Pinpoint the cell where the given text exists, returning its (x, y) midpoint coordinate. 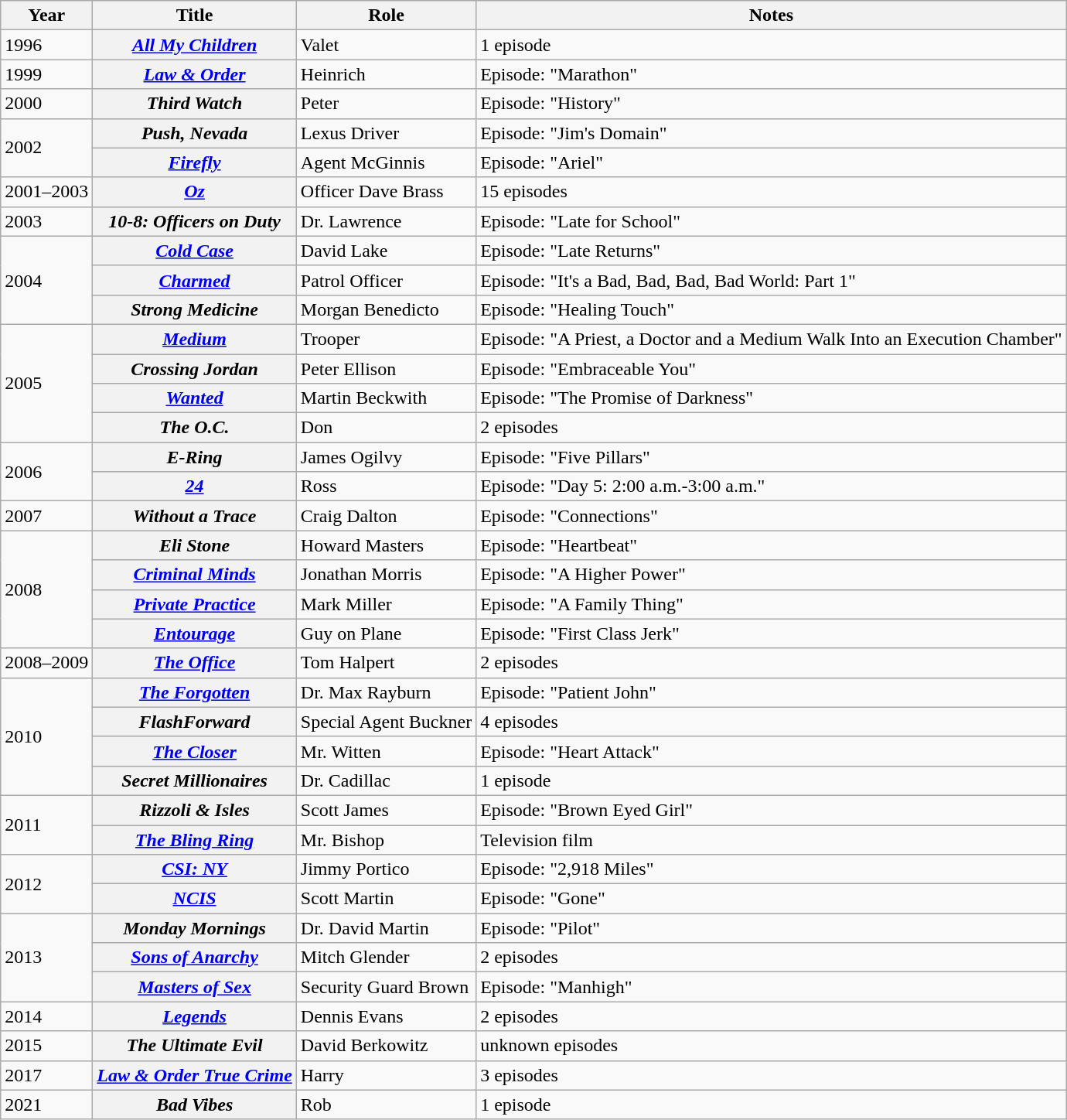
David Berkowitz (386, 1046)
Episode: "2,918 Miles" (772, 869)
Masters of Sex (195, 987)
Don (386, 428)
Scott James (386, 810)
2015 (46, 1046)
Episode: "Late Returns" (772, 251)
The Bling Ring (195, 839)
Episode: "Manhigh" (772, 987)
Mr. Bishop (386, 839)
Notes (772, 15)
The Closer (195, 751)
Episode: "It's a Bad, Bad, Bad, Bad World: Part 1" (772, 280)
Ross (386, 487)
10-8: Officers on Duty (195, 221)
Guy on Plane (386, 633)
The Ultimate Evil (195, 1046)
Episode: "Day 5: 2:00 a.m.-3:00 a.m." (772, 487)
The Office (195, 663)
E-Ring (195, 457)
Entourage (195, 633)
Morgan Benedicto (386, 309)
Episode: "Gone" (772, 899)
FlashForward (195, 722)
Law & Order True Crime (195, 1075)
1996 (46, 45)
Dr. David Martin (386, 928)
Special Agent Buckner (386, 722)
Episode: "A Family Thing" (772, 604)
2008–2009 (46, 663)
Episode: "History" (772, 104)
Dr. Lawrence (386, 221)
Lexus Driver (386, 133)
Cold Case (195, 251)
Dr. Cadillac (386, 780)
24 (195, 487)
Security Guard Brown (386, 987)
2021 (46, 1105)
Peter (386, 104)
Eli Stone (195, 545)
The Forgotten (195, 692)
Firefly (195, 162)
Officer Dave Brass (386, 192)
2017 (46, 1075)
Television film (772, 839)
3 episodes (772, 1075)
Episode: "Patient John" (772, 692)
Rob (386, 1105)
Without a Trace (195, 516)
unknown episodes (772, 1046)
All My Children (195, 45)
Howard Masters (386, 545)
2011 (46, 825)
2003 (46, 221)
2007 (46, 516)
Harry (386, 1075)
NCIS (195, 899)
Episode: "Marathon" (772, 74)
2004 (46, 280)
CSI: NY (195, 869)
Criminal Minds (195, 575)
Episode: "Pilot" (772, 928)
15 episodes (772, 192)
Jimmy Portico (386, 869)
Strong Medicine (195, 309)
Dennis Evans (386, 1016)
Episode: "Late for School" (772, 221)
Monday Mornings (195, 928)
2002 (46, 148)
2006 (46, 472)
4 episodes (772, 722)
1999 (46, 74)
Mitch Glender (386, 958)
2001–2003 (46, 192)
2005 (46, 383)
Patrol Officer (386, 280)
Martin Beckwith (386, 398)
Episode: "A Higher Power" (772, 575)
Dr. Max Rayburn (386, 692)
Third Watch (195, 104)
Heinrich (386, 74)
Medium (195, 339)
Push, Nevada (195, 133)
David Lake (386, 251)
Episode: "First Class Jerk" (772, 633)
Agent McGinnis (386, 162)
Valet (386, 45)
Episode: "Brown Eyed Girl" (772, 810)
Crossing Jordan (195, 369)
Trooper (386, 339)
Episode: "Heart Attack" (772, 751)
2014 (46, 1016)
2000 (46, 104)
Episode: "Jim's Domain" (772, 133)
Role (386, 15)
Episode: "Connections" (772, 516)
James Ogilvy (386, 457)
2010 (46, 736)
Charmed (195, 280)
Episode: "Ariel" (772, 162)
Episode: "Embraceable You" (772, 369)
Wanted (195, 398)
Scott Martin (386, 899)
Peter Ellison (386, 369)
Law & Order (195, 74)
Tom Halpert (386, 663)
Title (195, 15)
Episode: "Five Pillars" (772, 457)
Episode: "Heartbeat" (772, 545)
Jonathan Morris (386, 575)
2012 (46, 884)
Mr. Witten (386, 751)
Rizzoli & Isles (195, 810)
Episode: "Healing Touch" (772, 309)
Secret Millionaires (195, 780)
The O.C. (195, 428)
2013 (46, 958)
Episode: "The Promise of Darkness" (772, 398)
Mark Miller (386, 604)
Sons of Anarchy (195, 958)
Episode: "A Priest, a Doctor and a Medium Walk Into an Execution Chamber" (772, 339)
Private Practice (195, 604)
Year (46, 15)
Bad Vibes (195, 1105)
2008 (46, 589)
Legends (195, 1016)
Craig Dalton (386, 516)
Oz (195, 192)
